Output the [X, Y] coordinate of the center of the cell containing the given text.  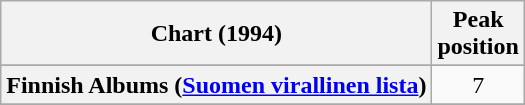
Chart (1994) [216, 34]
Finnish Albums (Suomen virallinen lista) [216, 85]
Peakposition [478, 34]
7 [478, 85]
